Locate the cell with the specified text and output its (x, y) center coordinate. 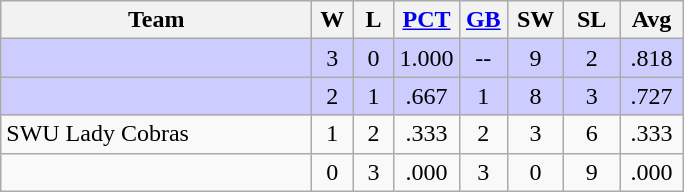
6 (592, 134)
Team (156, 20)
-- (484, 58)
8 (536, 96)
.727 (652, 96)
.818 (652, 58)
Avg (652, 20)
PCT (426, 20)
1.000 (426, 58)
SL (592, 20)
SWU Lady Cobras (156, 134)
SW (536, 20)
GB (484, 20)
L (374, 20)
W (332, 20)
.667 (426, 96)
